Scan for the cell matching the given text and deliver its [x, y] coordinate at center. 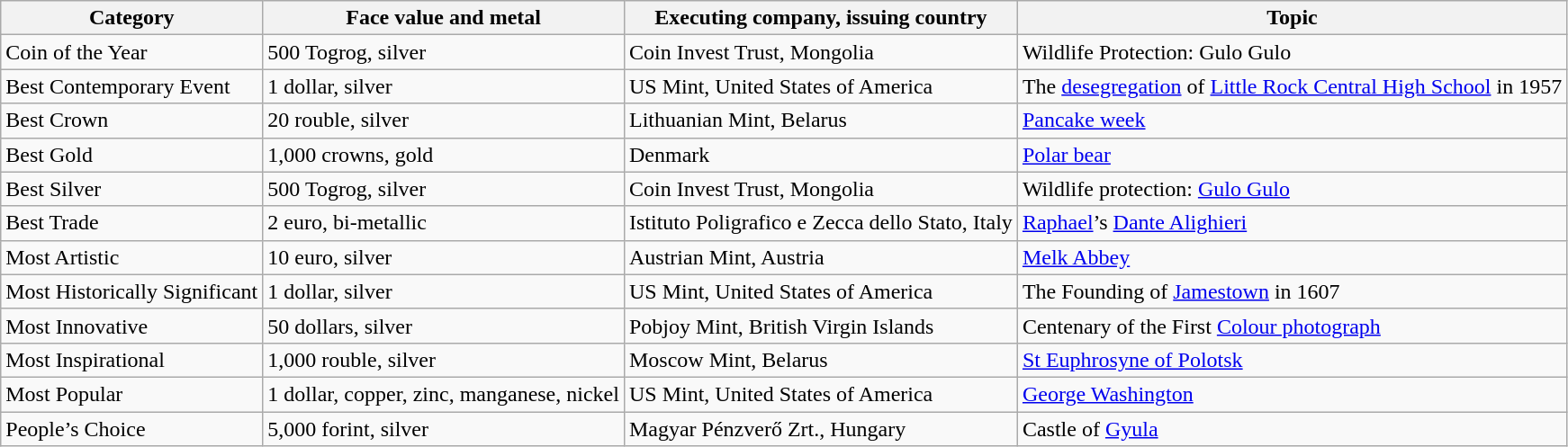
Wildlife Protection: Gulo Gulo [1292, 52]
Face value and metal [444, 18]
Best Contemporary Event [131, 86]
Austrian Mint, Austria [821, 257]
10 euro, silver [444, 257]
People’s Choice [131, 429]
Executing company, issuing country [821, 18]
Istituto Poligrafico e Zecca dello Stato, Italy [821, 223]
Raphael’s Dante Alighieri [1292, 223]
The desegregation of Little Rock Central High School in 1957 [1292, 86]
Centenary of the First Colour photograph [1292, 326]
Pobjoy Mint, British Virgin Islands [821, 326]
Best Gold [131, 155]
1 dollar, copper, zinc, manganese, nickel [444, 394]
Moscow Mint, Belarus [821, 360]
St Euphrosyne of Polotsk [1292, 360]
2 euro, bi-metallic [444, 223]
George Washington [1292, 394]
Best Trade [131, 223]
Lithuanian Mint, Belarus [821, 121]
Topic [1292, 18]
Most Inspirational [131, 360]
The Founding of Jamestown in 1607 [1292, 291]
5,000 forint, silver [444, 429]
Polar bear [1292, 155]
Most Historically Significant [131, 291]
20 rouble, silver [444, 121]
Pancake week [1292, 121]
Most Innovative [131, 326]
Best Crown [131, 121]
Magyar Pénzverő Zrt., Hungary [821, 429]
Wildlife protection: Gulo Gulo [1292, 189]
50 dollars, silver [444, 326]
1,000 rouble, silver [444, 360]
Most Artistic [131, 257]
Category [131, 18]
1,000 crowns, gold [444, 155]
Most Popular [131, 394]
Coin of the Year [131, 52]
Denmark [821, 155]
Castle of Gyula [1292, 429]
Best Silver [131, 189]
Melk Abbey [1292, 257]
